Locate the cell with the specified text and output its [x, y] center coordinate. 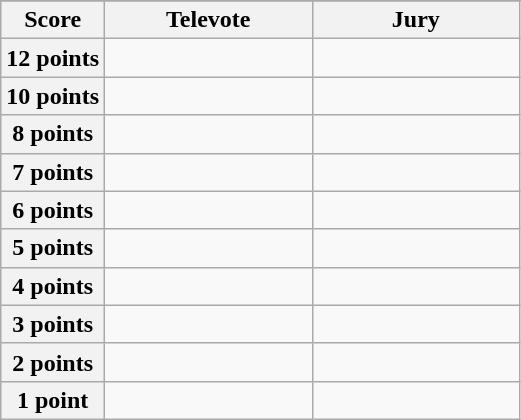
3 points [53, 324]
12 points [53, 58]
5 points [53, 248]
1 point [53, 400]
7 points [53, 172]
2 points [53, 362]
Score [53, 20]
8 points [53, 134]
Jury [416, 20]
4 points [53, 286]
10 points [53, 96]
Televote [209, 20]
6 points [53, 210]
